Output the (x, y) coordinate of the center of the cell containing the given text.  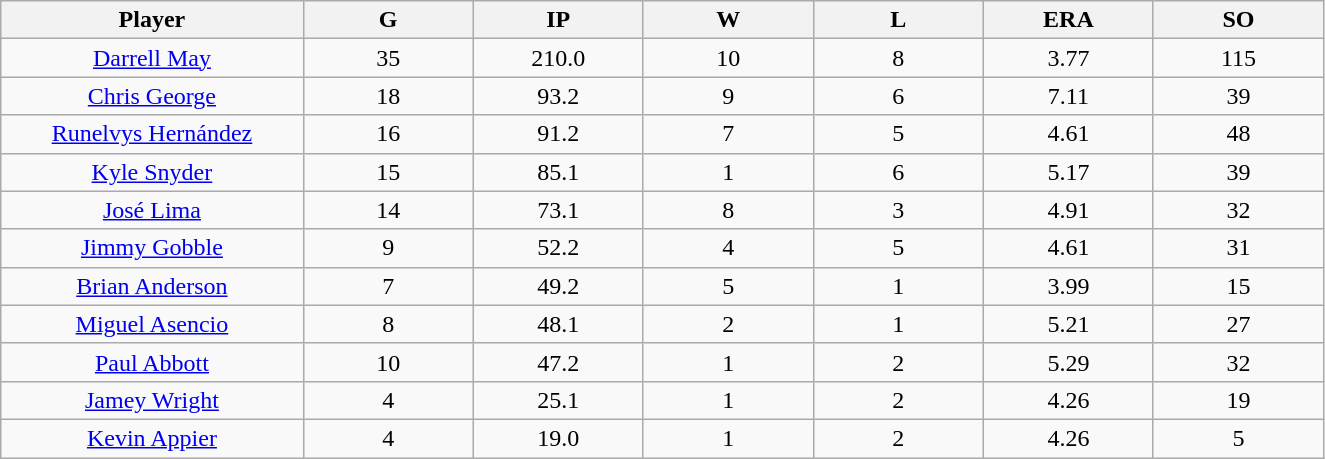
Player (152, 20)
210.0 (558, 58)
G (388, 20)
3.77 (1068, 58)
85.1 (558, 172)
4.91 (1068, 210)
SO (1238, 20)
3.99 (1068, 286)
31 (1238, 248)
Jamey Wright (152, 400)
73.1 (558, 210)
Runelvys Hernández (152, 134)
Jimmy Gobble (152, 248)
Brian Anderson (152, 286)
Chris George (152, 96)
93.2 (558, 96)
35 (388, 58)
L (898, 20)
16 (388, 134)
Kyle Snyder (152, 172)
Kevin Appier (152, 438)
7.11 (1068, 96)
115 (1238, 58)
W (728, 20)
49.2 (558, 286)
3 (898, 210)
5.21 (1068, 324)
27 (1238, 324)
IP (558, 20)
14 (388, 210)
19 (1238, 400)
5.29 (1068, 362)
25.1 (558, 400)
ERA (1068, 20)
Paul Abbott (152, 362)
5.17 (1068, 172)
19.0 (558, 438)
47.2 (558, 362)
91.2 (558, 134)
48 (1238, 134)
José Lima (152, 210)
Miguel Asencio (152, 324)
52.2 (558, 248)
18 (388, 96)
Darrell May (152, 58)
48.1 (558, 324)
